From the cell containing the given text, extract its center point as [X, Y] coordinate. 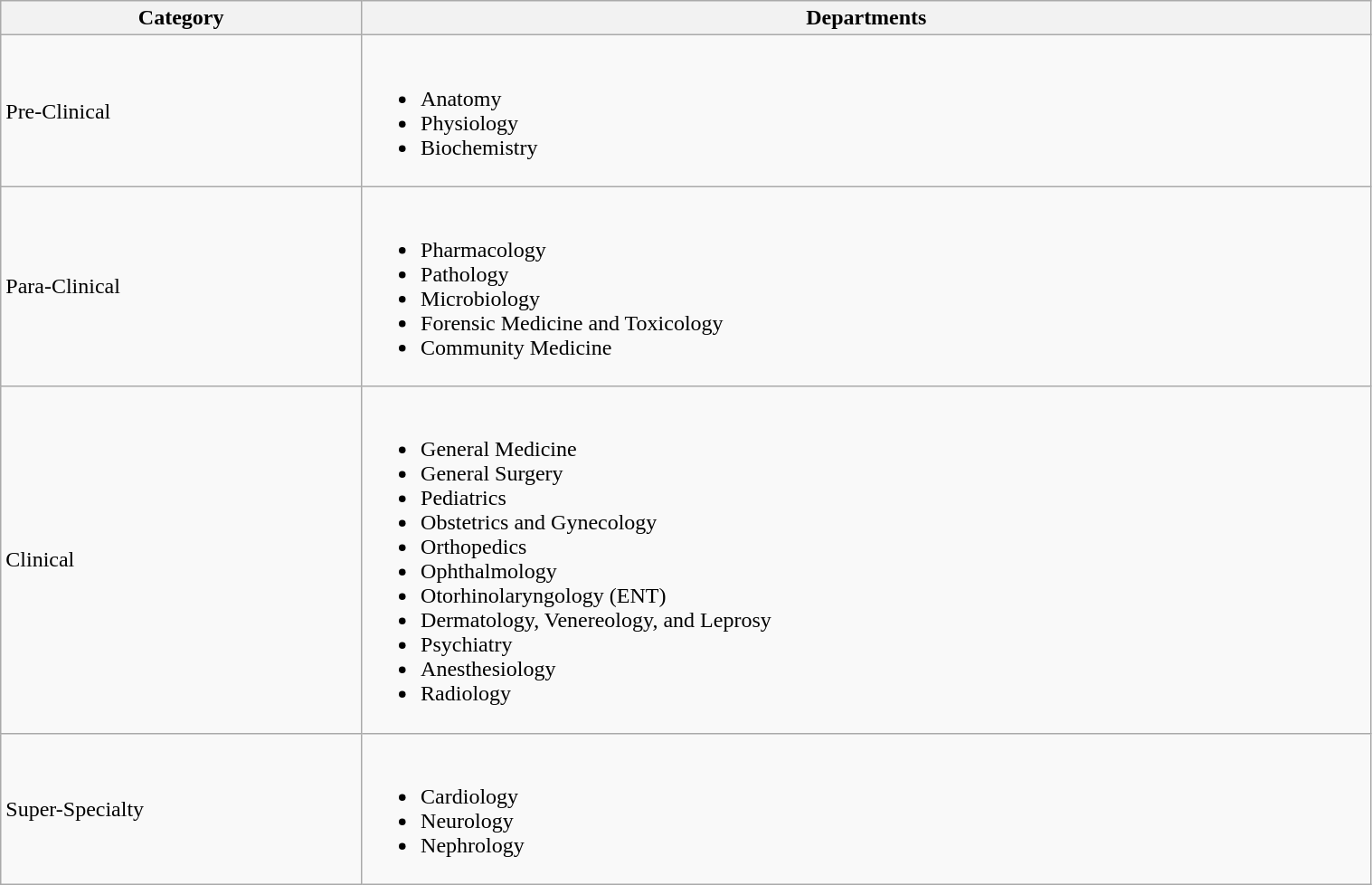
Category [181, 18]
Para-Clinical [181, 286]
PharmacologyPathologyMicrobiologyForensic Medicine and ToxicologyCommunity Medicine [866, 286]
CardiologyNeurologyNephrology [866, 809]
Clinical [181, 559]
Pre-Clinical [181, 110]
Super-Specialty [181, 809]
AnatomyPhysiologyBiochemistry [866, 110]
Departments [866, 18]
